Scan for the cell matching the given text and deliver its (x, y) coordinate at center. 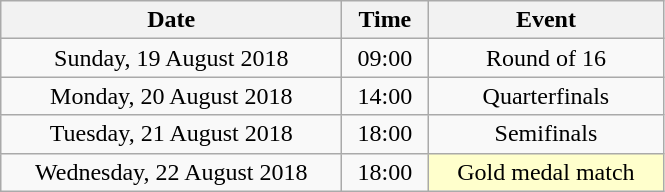
14:00 (385, 96)
Event (546, 20)
Wednesday, 22 August 2018 (172, 172)
Gold medal match (546, 172)
Time (385, 20)
Monday, 20 August 2018 (172, 96)
Semifinals (546, 134)
Tuesday, 21 August 2018 (172, 134)
Round of 16 (546, 58)
Date (172, 20)
Quarterfinals (546, 96)
09:00 (385, 58)
Sunday, 19 August 2018 (172, 58)
